Determine the [x, y] coordinate at the center of the cell enclosing the given text.  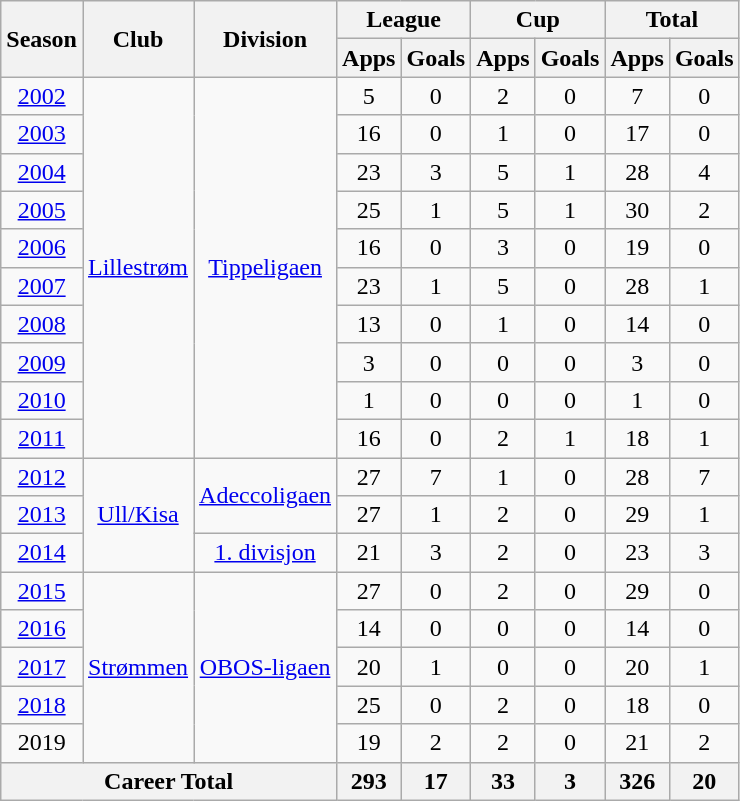
2011 [42, 438]
2002 [42, 96]
326 [637, 781]
2009 [42, 362]
293 [369, 781]
33 [503, 781]
2016 [42, 629]
1. divisjon [266, 553]
2017 [42, 667]
OBOS-ligaen [266, 667]
Total [672, 20]
2014 [42, 553]
2013 [42, 515]
2006 [42, 248]
Adeccoligaen [266, 496]
2007 [42, 286]
Lillestrøm [138, 268]
2008 [42, 324]
2018 [42, 705]
Strømmen [138, 667]
Club [138, 39]
Tippeligaen [266, 268]
13 [369, 324]
Season [42, 39]
4 [704, 172]
2010 [42, 400]
Cup [538, 20]
2005 [42, 210]
30 [637, 210]
2015 [42, 591]
League [404, 20]
2004 [42, 172]
2012 [42, 477]
2019 [42, 743]
Division [266, 39]
Ull/Kisa [138, 515]
2003 [42, 134]
Career Total [169, 781]
